Scan for the cell matching the given text and deliver its (X, Y) coordinate at center. 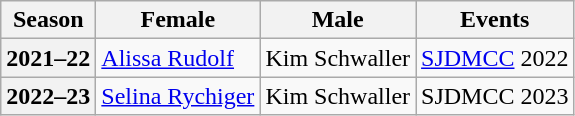
Selina Rychiger (178, 96)
Events (495, 20)
2022–23 (48, 96)
Alissa Rudolf (178, 58)
SJDMCC 2023 (495, 96)
2021–22 (48, 58)
Season (48, 20)
Female (178, 20)
SJDMCC 2022 (495, 58)
Male (338, 20)
